Search for the cell housing the specified text and yield its [x, y] center coordinate. 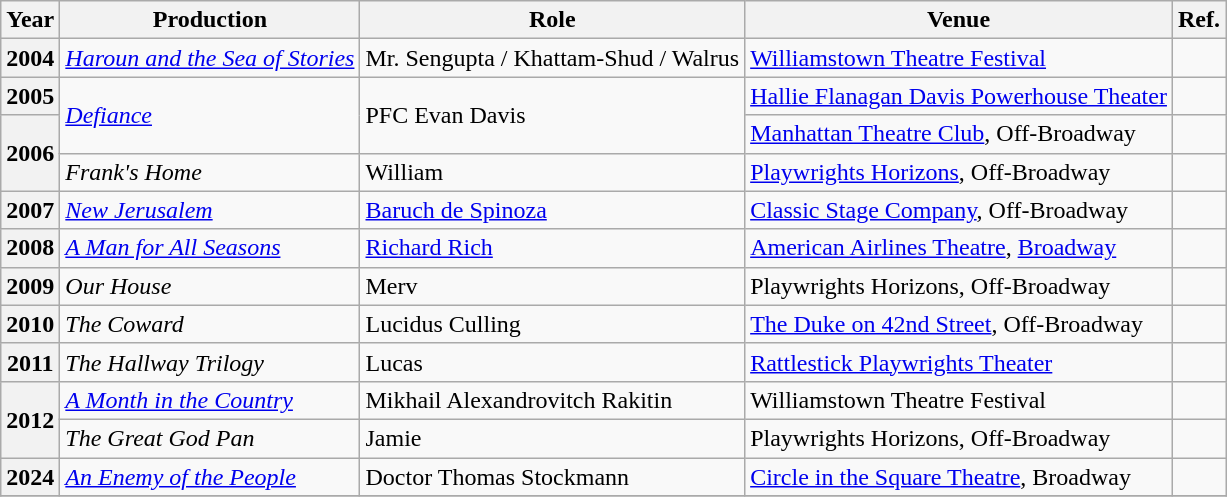
A Month in the Country [210, 400]
Doctor Thomas Stockmann [552, 477]
Baruch de Spinoza [552, 210]
Lucidus Culling [552, 324]
Richard Rich [552, 248]
2024 [30, 477]
Role [552, 20]
2011 [30, 362]
Merv [552, 286]
Production [210, 20]
Classic Stage Company, Off-Broadway [959, 210]
2009 [30, 286]
Manhattan Theatre Club, Off-Broadway [959, 134]
Year [30, 20]
Venue [959, 20]
Hallie Flanagan Davis Powerhouse Theater [959, 96]
An Enemy of the People [210, 477]
2006 [30, 153]
Jamie [552, 438]
Frank's Home [210, 172]
PFC Evan Davis [552, 115]
2010 [30, 324]
Our House [210, 286]
Defiance [210, 115]
Circle in the Square Theatre, Broadway [959, 477]
Lucas [552, 362]
2007 [30, 210]
The Great God Pan [210, 438]
New Jerusalem [210, 210]
Haroun and the Sea of Stories [210, 58]
Mikhail Alexandrovitch Rakitin [552, 400]
The Hallway Trilogy [210, 362]
Ref. [1198, 20]
2008 [30, 248]
William [552, 172]
2004 [30, 58]
2012 [30, 419]
Mr. Sengupta / Khattam-Shud / Walrus [552, 58]
Rattlestick Playwrights Theater [959, 362]
2005 [30, 96]
The Duke on 42nd Street, Off-Broadway [959, 324]
American Airlines Theatre, Broadway [959, 248]
A Man for All Seasons [210, 248]
The Coward [210, 324]
